Provide the (x, y) coordinate of the cell's center where the given text is located.  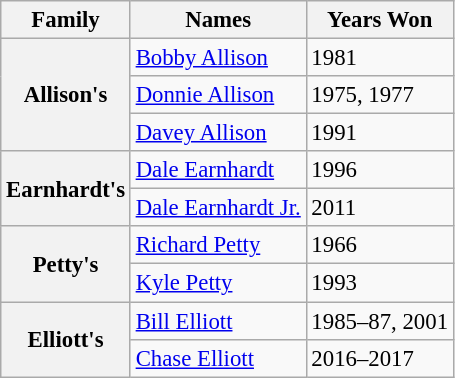
Family (66, 20)
Bobby Allison (218, 58)
2016–2017 (380, 358)
Elliott's (66, 340)
1981 (380, 58)
Richard Petty (218, 245)
Names (218, 20)
Dale Earnhardt Jr. (218, 208)
Chase Elliott (218, 358)
Allison's (66, 96)
Petty's (66, 264)
Donnie Allison (218, 95)
Davey Allison (218, 133)
Dale Earnhardt (218, 170)
1993 (380, 283)
1975, 1977 (380, 95)
2011 (380, 208)
1985–87, 2001 (380, 321)
Years Won (380, 20)
1966 (380, 245)
Kyle Petty (218, 283)
1996 (380, 170)
Bill Elliott (218, 321)
1991 (380, 133)
Earnhardt's (66, 188)
